Search for the cell housing the specified text and yield its (x, y) center coordinate. 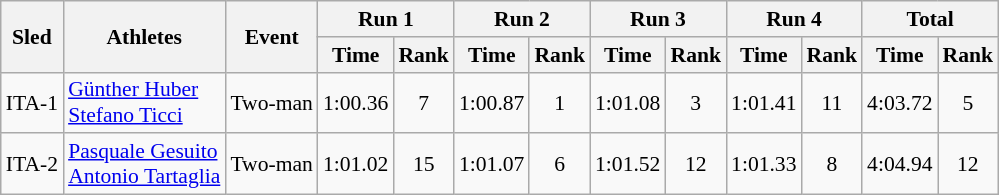
6 (560, 164)
Run 1 (386, 19)
Run 2 (522, 19)
4:04.94 (900, 164)
ITA-1 (32, 102)
3 (696, 102)
1:01.52 (628, 164)
Run 4 (794, 19)
1:01.33 (764, 164)
1:01.02 (356, 164)
7 (424, 102)
1:01.07 (492, 164)
Pasquale GesuitoAntonio Tartaglia (144, 164)
4:03.72 (900, 102)
Sled (32, 36)
Günther HuberStefano Ticci (144, 102)
11 (832, 102)
Run 3 (658, 19)
Event (272, 36)
ITA-2 (32, 164)
Athletes (144, 36)
1:01.08 (628, 102)
Total (930, 19)
1:00.87 (492, 102)
15 (424, 164)
1:00.36 (356, 102)
8 (832, 164)
1:01.41 (764, 102)
1 (560, 102)
5 (968, 102)
